Find where the given text appears and provide that cell's center as (X, Y) coordinate. 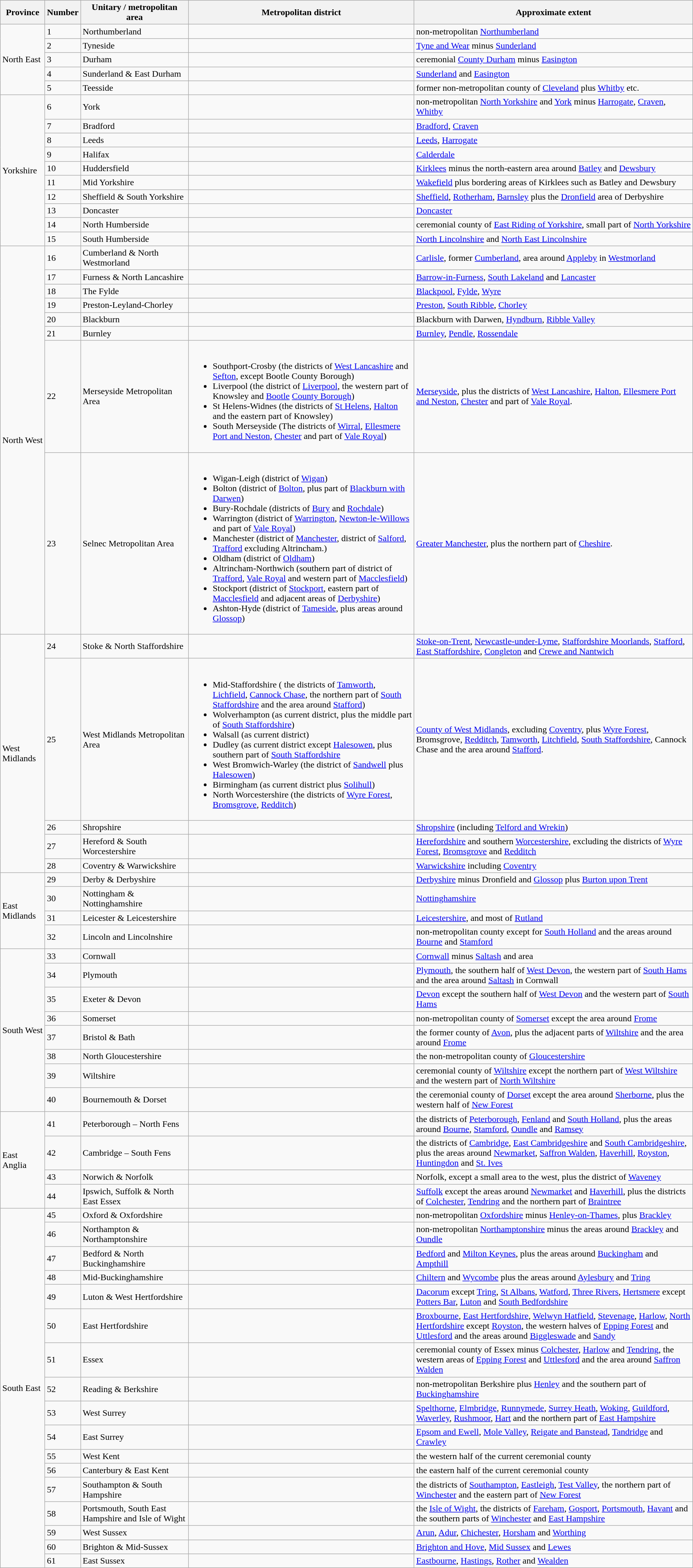
32 (63, 937)
Preston, South Ribble, Chorley (553, 305)
Peterborough – North Fens (135, 1124)
North Humberside (135, 225)
23 (63, 543)
ceremonial county of East Riding of Yorkshire, small part of North Yorkshire (553, 225)
Derby & Derbyshire (135, 880)
Brighton & Mid-Sussex (135, 1547)
30 (63, 899)
41 (63, 1124)
Bradford, Craven (553, 126)
8 (63, 140)
44 (63, 1196)
36 (63, 1018)
North Gloucestershire (135, 1056)
non-metropolitan Northamptonshire minus the areas around Brackley and Oundle (553, 1234)
37 (63, 1037)
Approximate extent (553, 13)
Epsom and Ewell, Mole Valley, Reigate and Banstead, Tandridge and Crawley (553, 1437)
33 (63, 956)
40 (63, 1099)
Ipswich, Suffolk & North East Essex (135, 1196)
ceremonial county of Wiltshire except the northern part of West Wiltshire and the western part of North Wiltshire (553, 1076)
Plymouth (135, 975)
43 (63, 1177)
the districts of Southampton, Eastleigh, Test Valley, the northern part of Winchester and the eastern part of New Forest (553, 1489)
Leicestershire, and most of Rutland (553, 918)
50 (63, 1326)
55 (63, 1456)
Carlisle, former Cumberland, area around Appleby in Westmorland (553, 258)
Leicester & Leicestershire (135, 918)
31 (63, 918)
Cornwall (135, 956)
Nottinghamshire (553, 899)
39 (63, 1076)
Sheffield & South Yorkshire (135, 197)
54 (63, 1437)
57 (63, 1489)
Huddersfield (135, 168)
47 (63, 1259)
Norfolk, except a small area to the west, plus the district of Waveney (553, 1177)
Southampton & South Hampshire (135, 1489)
Mid Yorkshire (135, 182)
York (135, 107)
ceremonial County Durham minus Easington (553, 60)
the eastern half of the current ceremonial county (553, 1470)
Furness & North Lancashire (135, 277)
4 (63, 74)
Halifax (135, 154)
53 (63, 1413)
Blackpool, Fylde, Wyre (553, 291)
Greater Manchester, plus the northern part of Cheshire. (553, 543)
non-metropolitan county except for South Holland and the areas around Bourne and Stamford (553, 937)
Northampton & Northamptonshire (135, 1234)
12 (63, 197)
Bristol & Bath (135, 1037)
3 (63, 60)
Derbyshire minus Dronfield and Glossop plus Burton upon Trent (553, 880)
North East (23, 60)
Northumberland (135, 31)
1 (63, 31)
Brighton and Hove, Mid Sussex and Lewes (553, 1547)
non-metropolitan Oxfordshire minus Henley-on-Thames, plus Brackley (553, 1215)
51 (63, 1360)
West Midlands (23, 753)
Cambridge – South Fens (135, 1153)
20 (63, 319)
35 (63, 999)
the ceremonial county of Dorset except the area around Sherborne, plus the western half of New Forest (553, 1099)
15 (63, 239)
Arun, Adur, Chichester, Horsham and Worthing (553, 1532)
Suffolk except the areas around Newmarket and Haverhill, plus the districts of Colchester, Tendring and the northern part of Braintree (553, 1196)
Calderdale (553, 154)
46 (63, 1234)
Teesside (135, 88)
West Sussex (135, 1532)
former non-metropolitan county of Cleveland plus Whitby etc. (553, 88)
49 (63, 1296)
Tyne and Wear minus Sunderland (553, 46)
Sheffield, Rotherham, Barnsley plus the Dronfield area of Derbyshire (553, 197)
29 (63, 880)
Barrow-in-Furness, South Lakeland and Lancaster (553, 277)
Lincoln and Lincolnshire (135, 937)
56 (63, 1470)
Unitary / metropolitan area (135, 13)
Coventry & Warwickshire (135, 866)
East Midlands (23, 911)
Bradford (135, 126)
South East (23, 1388)
Spelthorne, Elmbridge, Runnymede, Surrey Heath, Woking, Guildford, Waverley, Rushmoor, Hart and the northern part of East Hampshire (553, 1413)
Norwich & Norfolk (135, 1177)
Stoke & North Staffordshire (135, 646)
Bedford & North Buckinghamshire (135, 1259)
Leeds (135, 140)
The Fylde (135, 291)
58 (63, 1514)
Plymouth, the southern half of West Devon, the western part of South Hams and the area around Saltash in Cornwall (553, 975)
13 (63, 211)
non-metropolitan Berkshire plus Henley and the southern part of Buckinghamshire (553, 1389)
Blackburn with Darwen, Hyndburn, Ribble Valley (553, 319)
East Surrey (135, 1437)
24 (63, 646)
22 (63, 396)
10 (63, 168)
Tyneside (135, 46)
48 (63, 1278)
West Surrey (135, 1413)
Mid-Buckinghamshire (135, 1278)
Blackburn (135, 319)
45 (63, 1215)
South West (23, 1031)
18 (63, 291)
28 (63, 866)
Oxford & Oxfordshire (135, 1215)
38 (63, 1056)
Number (63, 13)
Cornwall minus Saltash and area (553, 956)
Eastbourne, Hastings, Rother and Wealden (553, 1561)
West Kent (135, 1456)
7 (63, 126)
61 (63, 1561)
East Sussex (135, 1561)
Stoke-on-Trent, Newcastle-under-Lyme, Staffordshire Moorlands, Stafford, East Staffordshire, Congleton and Crewe and Nantwich (553, 646)
Kirklees minus the north-eastern area around Batley and Dewsbury (553, 168)
Cumberland & North Westmorland (135, 258)
non-metropolitan county of Somerset except the area around Frome (553, 1018)
Devon except the southern half of West Devon and the western part of South Hams (553, 999)
the Isle of Wight, the districts of Fareham, Gosport, Portsmouth, Havant and the southern parts of Winchester and East Hampshire (553, 1514)
34 (63, 975)
17 (63, 277)
Reading & Berkshire (135, 1389)
19 (63, 305)
26 (63, 827)
North West (23, 440)
42 (63, 1153)
Dacorum except Tring, St Albans, Watford, Three Rivers, Hertsmere except Potters Bar, Luton and South Bedfordshire (553, 1296)
16 (63, 258)
Province (23, 13)
Nottingham & Nottinghamshire (135, 899)
9 (63, 154)
Luton & West Hertfordshire (135, 1296)
Sunderland and Easington (553, 74)
Burnley, Pendle, Rossendale (553, 333)
60 (63, 1547)
the non-metropolitan county of Gloucestershire (553, 1056)
Bournemouth & Dorset (135, 1099)
Metropolitan district (301, 13)
Durham (135, 60)
Somerset (135, 1018)
2 (63, 46)
Yorkshire (23, 170)
Exeter & Devon (135, 999)
the former county of Avon, plus the adjacent parts of Wiltshire and the area around Frome (553, 1037)
West Midlands Metropolitan Area (135, 739)
Hereford & South Worcestershire (135, 846)
the districts of Peterborough, Fenland and South Holland, plus the areas around Bourne, Stamford, Oundle and Ramsey (553, 1124)
Canterbury & East Kent (135, 1470)
5 (63, 88)
East Hertfordshire (135, 1326)
Wakefield plus bordering areas of Kirklees such as Batley and Dewsbury (553, 182)
Warwickshire including Coventry (553, 866)
Preston-Leyland-Chorley (135, 305)
South Humberside (135, 239)
East Anglia (23, 1160)
27 (63, 846)
Merseyside, plus the districts of West Lancashire, Halton, Ellesmere Port and Neston, Chester and part of Vale Royal. (553, 396)
Shropshire (including Telford and Wrekin) (553, 827)
Leeds, Harrogate (553, 140)
non-metropolitan Northumberland (553, 31)
59 (63, 1532)
Chiltern and Wycombe plus the areas around Aylesbury and Tring (553, 1278)
14 (63, 225)
25 (63, 739)
Herefordshire and southern Worcestershire, excluding the districts of Wyre Forest, Bromsgrove and Redditch (553, 846)
21 (63, 333)
Burnley (135, 333)
non-metropolitan North Yorkshire and York minus Harrogate, Craven, Whitby (553, 107)
Portsmouth, South East Hampshire and Isle of Wight (135, 1514)
Merseyside Metropolitan Area (135, 396)
the western half of the current ceremonial county (553, 1456)
6 (63, 107)
Bedford and Milton Keynes, plus the areas around Buckingham and Ampthill (553, 1259)
Essex (135, 1360)
Selnec Metropolitan Area (135, 543)
North Lincolnshire and North East Lincolnshire (553, 239)
Shropshire (135, 827)
52 (63, 1389)
Wiltshire (135, 1076)
11 (63, 182)
Sunderland & East Durham (135, 74)
